From the cell containing the given text, extract its center point as [x, y] coordinate. 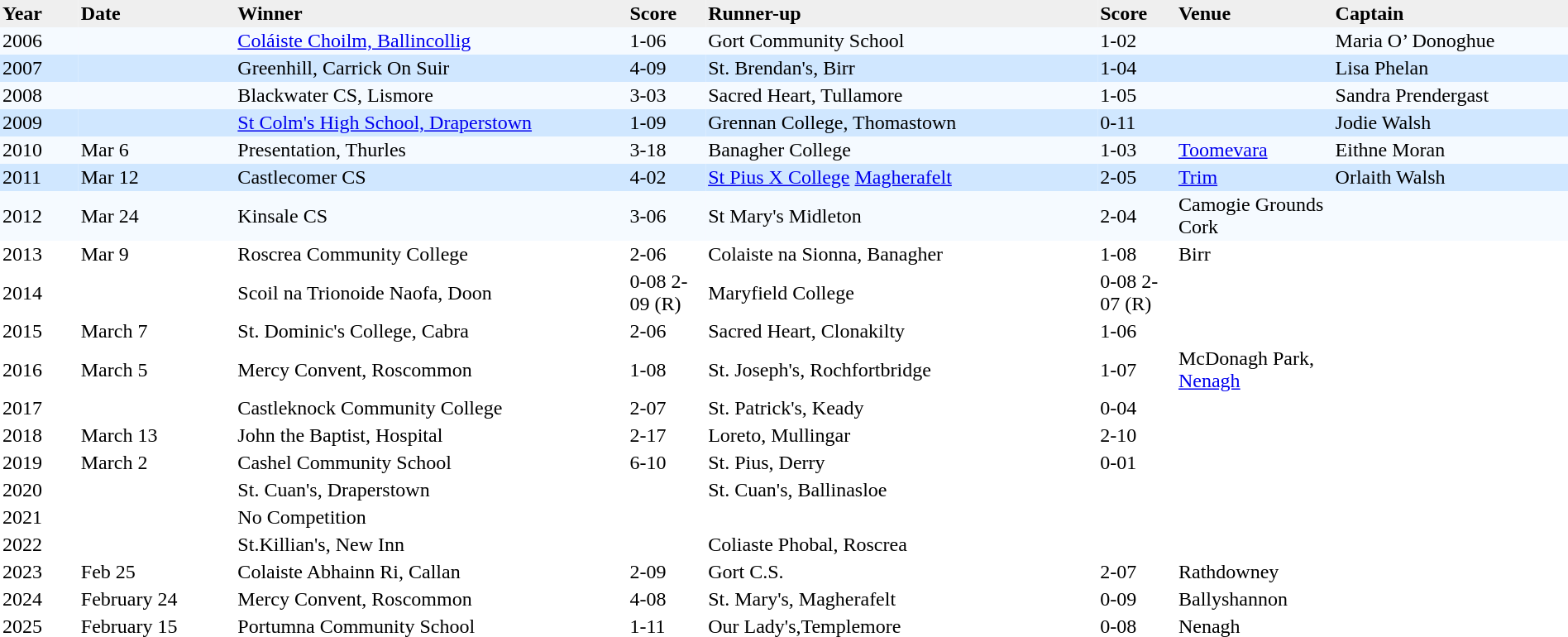
Kinsale CS [431, 216]
Jodie Walsh [1451, 122]
Gort Community School [901, 41]
Eithne Moran [1451, 151]
February 24 [157, 599]
0-09 [1136, 599]
2019 [40, 463]
3-03 [667, 96]
1-05 [1136, 96]
March 13 [157, 435]
Colaiste Abhainn Ri, Callan [431, 572]
Venue [1255, 13]
Trim [1255, 177]
Castlecomer CS [431, 177]
1-07 [1136, 370]
Presentation, Thurles [431, 151]
Sacred Heart, Clonakilty [901, 331]
Greenhill, Carrick On Suir [431, 68]
2-09 [667, 572]
Captain [1451, 13]
0-11 [1136, 122]
St. Brendan's, Birr [901, 68]
2023 [40, 572]
4-09 [667, 68]
Date [157, 13]
2013 [40, 255]
2011 [40, 177]
2009 [40, 122]
Blackwater CS, Lismore [431, 96]
St.Killian's, New Inn [431, 544]
0-04 [1136, 409]
John the Baptist, Hospital [431, 435]
2014 [40, 293]
Mar 12 [157, 177]
Ballyshannon [1255, 599]
Coláiste Choilm, Ballincollig [431, 41]
Sandra Prendergast [1451, 96]
Runner-up [901, 13]
2021 [40, 518]
St Pius X College Magherafelt [901, 177]
3-06 [667, 216]
4-02 [667, 177]
2010 [40, 151]
Castleknock Community College [431, 409]
Scoil na Trionoide Naofa, Doon [431, 293]
Roscrea Community College [431, 255]
St. Pius, Derry [901, 463]
Lisa Phelan [1451, 68]
Rathdowney [1255, 572]
Camogie Grounds Cork [1255, 216]
Mar 9 [157, 255]
2016 [40, 370]
2020 [40, 490]
Maria O’ Donoghue [1451, 41]
Loreto, Mullingar [901, 435]
2024 [40, 599]
St. Patrick's, Keady [901, 409]
2015 [40, 331]
0-08 2-07 (R) [1136, 293]
McDonagh Park, Nenagh [1255, 370]
No Competition [431, 518]
2012 [40, 216]
2017 [40, 409]
Mar 6 [157, 151]
2022 [40, 544]
Banagher College [901, 151]
0-08 2-09 (R) [667, 293]
2018 [40, 435]
Maryfield College [901, 293]
St. Mary's, Magherafelt [901, 599]
Orlaith Walsh [1451, 177]
Mar 24 [157, 216]
Birr [1255, 255]
1-04 [1136, 68]
Feb 25 [157, 572]
St. Dominic's College, Cabra [431, 331]
1-02 [1136, 41]
March 7 [157, 331]
Winner [431, 13]
1-09 [667, 122]
4-08 [667, 599]
Coliaste Phobal, Roscrea [901, 544]
Year [40, 13]
Cashel Community School [431, 463]
St. Joseph's, Rochfortbridge [901, 370]
Toomevara [1255, 151]
1-03 [1136, 151]
2006 [40, 41]
March 5 [157, 370]
2-17 [667, 435]
St. Cuan's, Draperstown [431, 490]
6-10 [667, 463]
March 2 [157, 463]
St Colm's High School, Draperstown [431, 122]
Colaiste na Sionna, Banagher [901, 255]
2007 [40, 68]
2-05 [1136, 177]
Grennan College, Thomastown [901, 122]
0-01 [1136, 463]
3-18 [667, 151]
2-10 [1136, 435]
St Mary's Midleton [901, 216]
2008 [40, 96]
Gort C.S. [901, 572]
Sacred Heart, Tullamore [901, 96]
St. Cuan's, Ballinasloe [901, 490]
2-04 [1136, 216]
